Search for the cell housing the specified text and yield its (x, y) center coordinate. 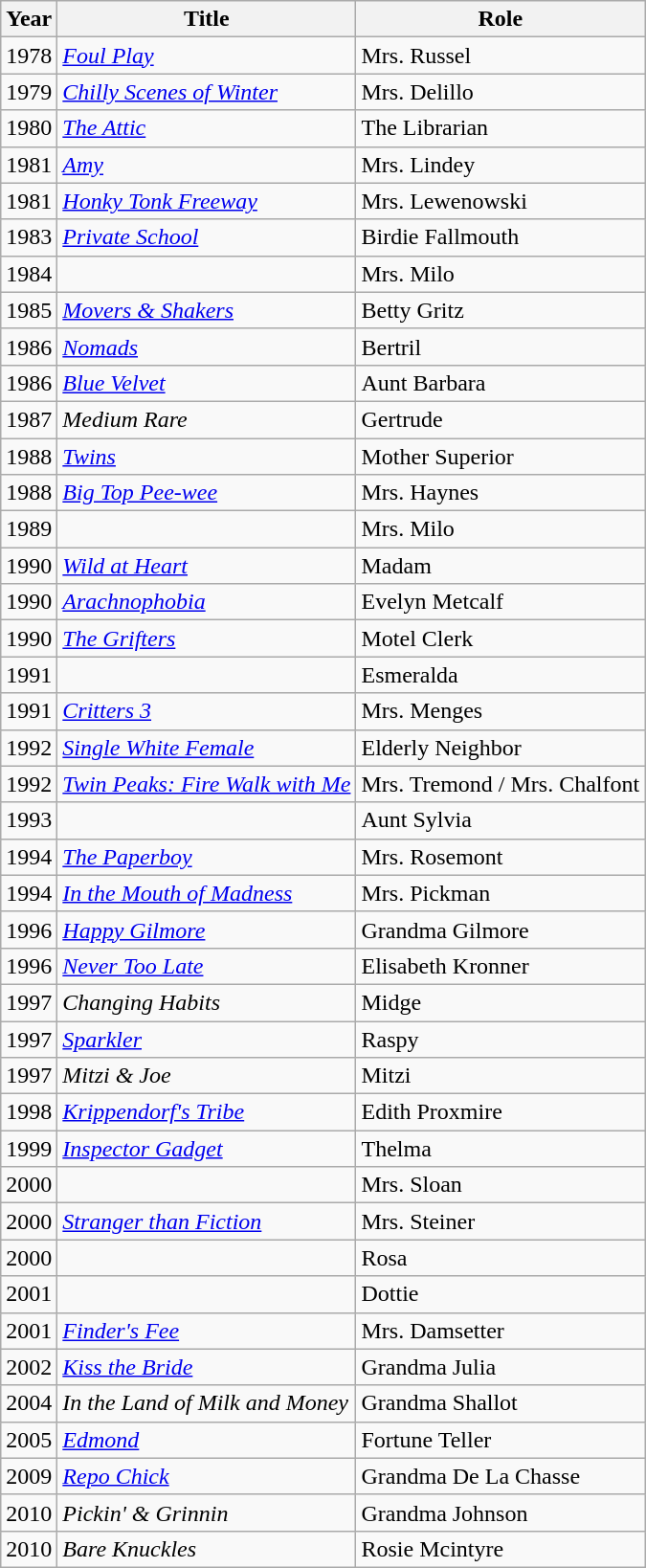
Year (29, 19)
The Librarian (501, 128)
Happy Gilmore (207, 930)
Mrs. Russel (501, 56)
Arachnophobia (207, 602)
Bare Knuckles (207, 1549)
Midge (501, 1002)
1979 (29, 92)
Sparkler (207, 1039)
Pickin' & Grinnin (207, 1512)
Mrs. Menges (501, 711)
In the Land of Milk and Money (207, 1403)
Elisabeth Kronner (501, 966)
The Grifters (207, 638)
1998 (29, 1112)
Nomads (207, 347)
Movers & Shakers (207, 310)
Blue Velvet (207, 383)
Grandma De La Chasse (501, 1476)
Aunt Sylvia (501, 820)
Amy (207, 165)
1980 (29, 128)
Mrs. Sloan (501, 1185)
Repo Chick (207, 1476)
Wild at Heart (207, 566)
Big Top Pee-wee (207, 493)
Never Too Late (207, 966)
Title (207, 19)
2002 (29, 1367)
Mitzi & Joe (207, 1076)
The Paperboy (207, 857)
Rosa (501, 1258)
Raspy (501, 1039)
2009 (29, 1476)
Elderly Neighbor (501, 748)
Finder's Fee (207, 1331)
Rosie Mcintyre (501, 1549)
Foul Play (207, 56)
Grandma Gilmore (501, 930)
Mitzi (501, 1076)
Birdie Fallmouth (501, 237)
1999 (29, 1149)
In the Mouth of Madness (207, 893)
Dottie (501, 1294)
Bertril (501, 347)
Betty Gritz (501, 310)
Twin Peaks: Fire Walk with Me (207, 784)
Fortune Teller (501, 1440)
Esmeralda (501, 675)
Mrs. Haynes (501, 493)
Twins (207, 457)
Grandma Johnson (501, 1512)
Role (501, 19)
Medium Rare (207, 419)
Critters 3 (207, 711)
Krippendorf's Tribe (207, 1112)
Single White Female (207, 748)
1989 (29, 529)
1983 (29, 237)
Mrs. Lindey (501, 165)
Mrs. Lewenowski (501, 201)
Madam (501, 566)
Mrs. Pickman (501, 893)
Private School (207, 237)
Chilly Scenes of Winter (207, 92)
Mrs. Rosemont (501, 857)
Changing Habits (207, 1002)
Inspector Gadget (207, 1149)
Aunt Barbara (501, 383)
Mother Superior (501, 457)
The Attic (207, 128)
Mrs. Steiner (501, 1221)
Grandma Shallot (501, 1403)
Mrs. Damsetter (501, 1331)
Kiss the Bride (207, 1367)
1978 (29, 56)
Mrs. Delillo (501, 92)
Edith Proxmire (501, 1112)
Edmond (207, 1440)
1985 (29, 310)
Mrs. Tremond / Mrs. Chalfont (501, 784)
1987 (29, 419)
Motel Clerk (501, 638)
Evelyn Metcalf (501, 602)
2004 (29, 1403)
2005 (29, 1440)
1993 (29, 820)
Gertrude (501, 419)
Grandma Julia (501, 1367)
1984 (29, 274)
Stranger than Fiction (207, 1221)
Thelma (501, 1149)
Honky Tonk Freeway (207, 201)
